Extract the (x, y) coordinate from the center of the cell holding the provided text.  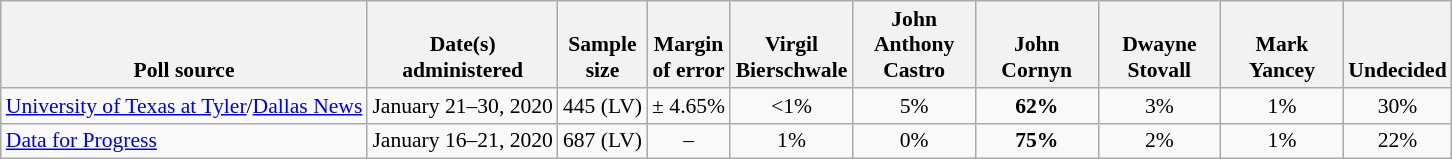
<1% (792, 106)
3% (1160, 106)
22% (1397, 141)
VirgilBierschwale (792, 44)
JohnAnthonyCastro (914, 44)
– (688, 141)
2% (1160, 141)
62% (1036, 106)
30% (1397, 106)
Undecided (1397, 44)
445 (LV) (602, 106)
Marginof error (688, 44)
January 21–30, 2020 (462, 106)
MarkYancey (1282, 44)
75% (1036, 141)
January 16–21, 2020 (462, 141)
687 (LV) (602, 141)
Date(s)administered (462, 44)
0% (914, 141)
5% (914, 106)
± 4.65% (688, 106)
Data for Progress (184, 141)
Samplesize (602, 44)
DwayneStovall (1160, 44)
University of Texas at Tyler/Dallas News (184, 106)
Poll source (184, 44)
JohnCornyn (1036, 44)
